Capture the cell that displays the provided text and extract its [x, y] central coordinate. 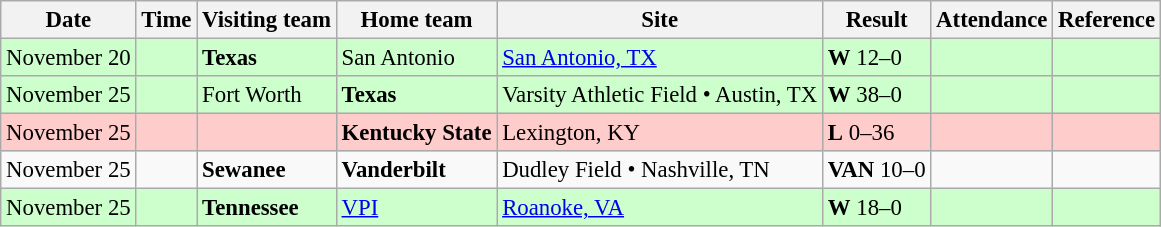
Dudley Field • Nashville, TN [660, 170]
San Antonio, TX [660, 58]
W 18–0 [877, 208]
November 20 [68, 58]
Tennessee [266, 208]
Time [166, 20]
Sewanee [266, 170]
Kentucky State [416, 133]
Lexington, KY [660, 133]
Attendance [992, 20]
Visiting team [266, 20]
Roanoke, VA [660, 208]
San Antonio [416, 58]
W 12–0 [877, 58]
Result [877, 20]
Varsity Athletic Field • Austin, TX [660, 95]
Date [68, 20]
Fort Worth [266, 95]
VPI [416, 208]
L 0–36 [877, 133]
Reference [1107, 20]
Home team [416, 20]
W 38–0 [877, 95]
Vanderbilt [416, 170]
Site [660, 20]
VAN 10–0 [877, 170]
